Scan for the cell matching the given text and deliver its [X, Y] coordinate at center. 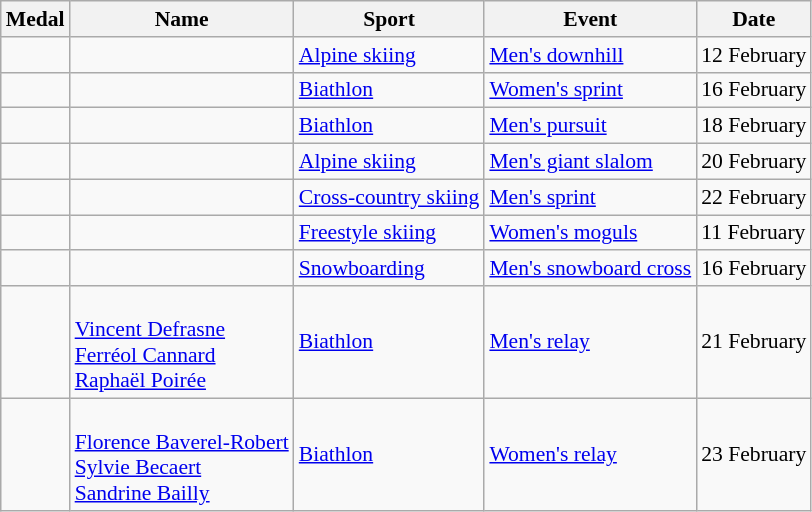
Men's downhill [590, 55]
23 February [754, 454]
22 February [754, 197]
Name [182, 19]
Freestyle skiing [390, 233]
18 February [754, 126]
Medal [36, 19]
Men's relay [590, 342]
Women's sprint [590, 90]
Men's snowboard cross [590, 269]
Sport [390, 19]
Snowboarding [390, 269]
Cross-country skiing [390, 197]
12 February [754, 55]
Florence Baverel-RobertSylvie Becaert Sandrine Bailly [182, 454]
Women's relay [590, 454]
20 February [754, 162]
Women's moguls [590, 233]
Men's pursuit [590, 126]
Vincent DefrasneFerréol Cannard Raphaël Poirée [182, 342]
Date [754, 19]
Men's giant slalom [590, 162]
Men's sprint [590, 197]
11 February [754, 233]
21 February [754, 342]
Event [590, 19]
